Scan for the cell matching the given text and deliver its (x, y) coordinate at center. 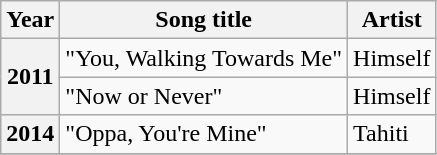
"Now or Never" (204, 96)
"Oppa, You're Mine" (204, 134)
Artist (392, 20)
"You, Walking Towards Me" (204, 58)
Song title (204, 20)
2011 (30, 77)
2014 (30, 134)
Year (30, 20)
Tahiti (392, 134)
